Return the (X, Y) coordinate for the center point of the cell that contains the specified text.  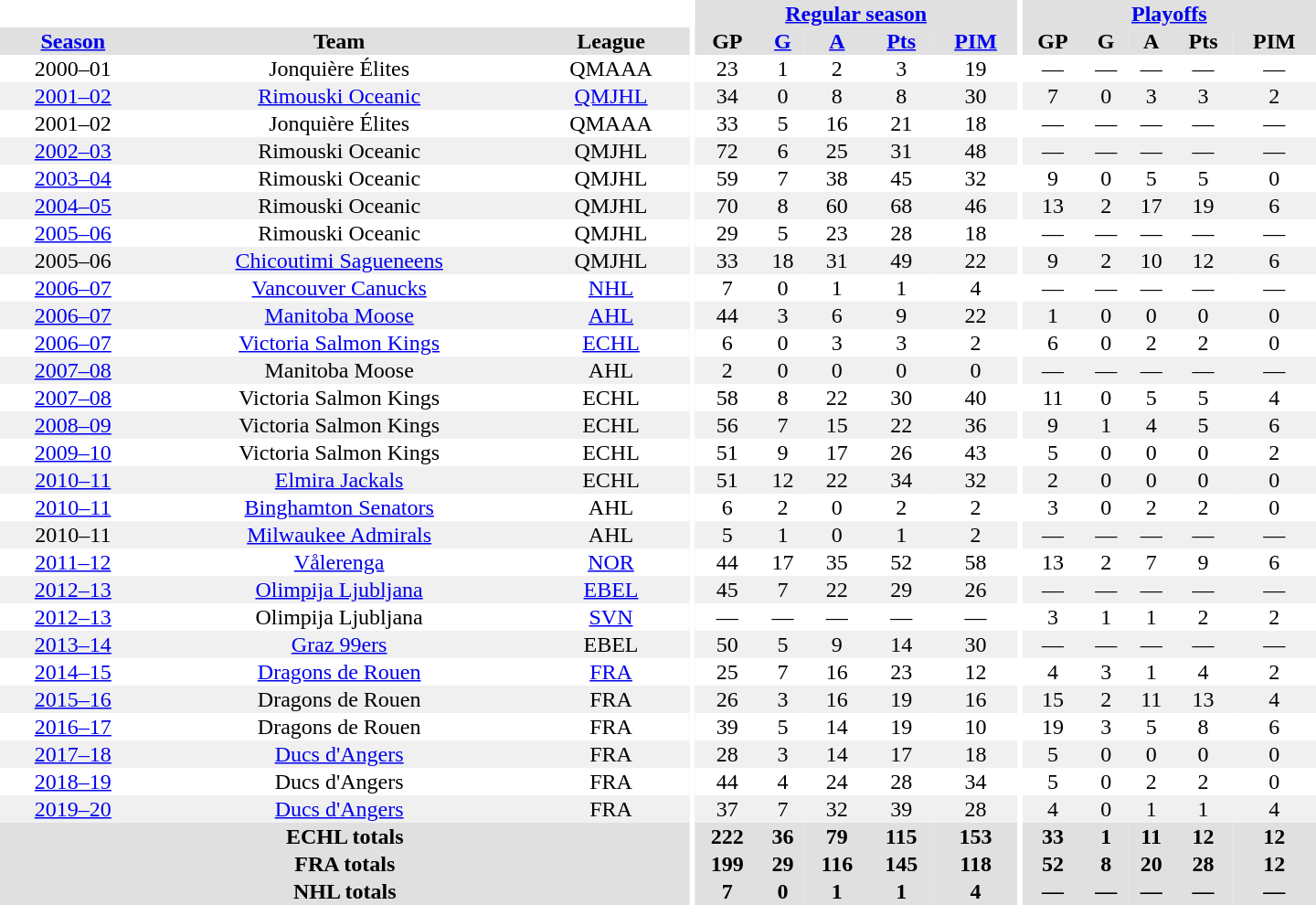
56 (727, 425)
37 (727, 809)
2013–14 (73, 644)
46 (976, 206)
43 (976, 452)
Team (340, 41)
72 (727, 151)
199 (727, 864)
115 (901, 836)
70 (727, 206)
50 (727, 644)
40 (976, 398)
Regular season (855, 14)
Chicoutimi Sagueneens (340, 261)
Elmira Jackals (340, 480)
Milwaukee Admirals (340, 535)
35 (837, 562)
NHL (611, 288)
116 (837, 864)
NOR (611, 562)
ECHL totals (345, 836)
2002–03 (73, 151)
2000–01 (73, 69)
2017–18 (73, 754)
20 (1151, 864)
2004–05 (73, 206)
48 (976, 151)
222 (727, 836)
49 (901, 261)
145 (901, 864)
FRA totals (345, 864)
Playoffs (1170, 14)
Vancouver Canucks (340, 288)
2011–12 (73, 562)
Season (73, 41)
Vålerenga (340, 562)
118 (976, 864)
2003–04 (73, 178)
2014–15 (73, 672)
2009–10 (73, 452)
NHL totals (345, 891)
79 (837, 836)
2018–19 (73, 782)
2019–20 (73, 809)
68 (901, 206)
21 (901, 123)
2015–16 (73, 699)
Binghamton Senators (340, 507)
2008–09 (73, 425)
60 (837, 206)
2016–17 (73, 727)
38 (837, 178)
24 (837, 782)
Graz 99ers (340, 644)
SVN (611, 617)
153 (976, 836)
59 (727, 178)
League (611, 41)
